Determine the [x, y] coordinate at the center of the cell enclosing the given text.  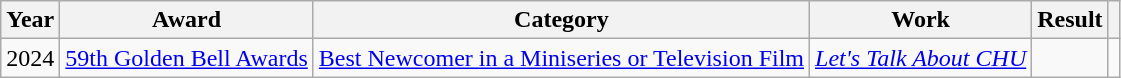
Work [921, 20]
Category [561, 20]
Award [187, 20]
Best Newcomer in a Miniseries or Television Film [561, 58]
Result [1070, 20]
Let's Talk About CHU [921, 58]
2024 [30, 58]
Year [30, 20]
59th Golden Bell Awards [187, 58]
